Locate the cell with the specified text and output its [x, y] center coordinate. 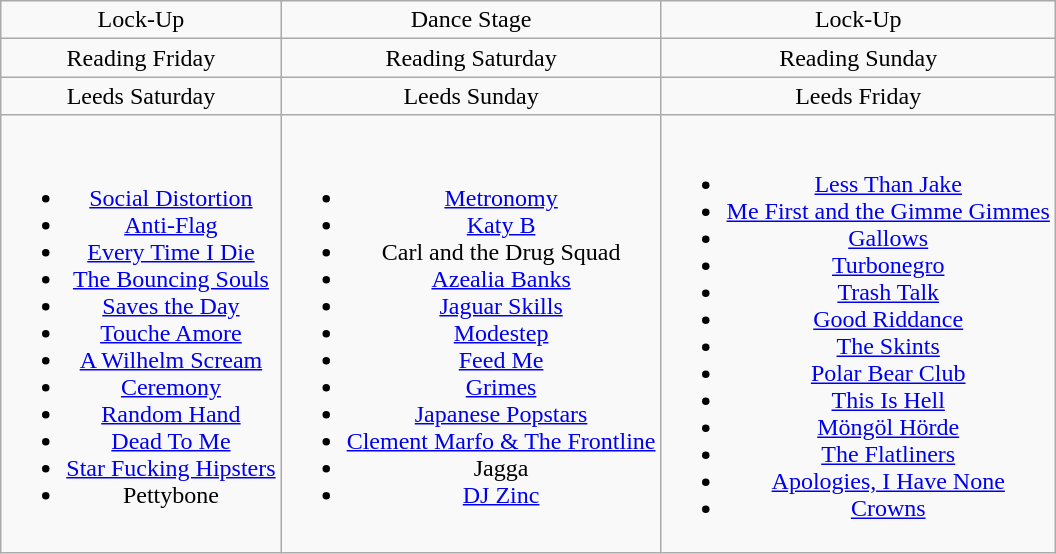
Reading Sunday [858, 58]
Leeds Saturday [141, 96]
Dance Stage [471, 20]
Leeds Friday [858, 96]
MetronomyKaty BCarl and the Drug SquadAzealia BanksJaguar SkillsModestepFeed MeGrimesJapanese PopstarsClement Marfo & The FrontlineJaggaDJ Zinc [471, 334]
Leeds Sunday [471, 96]
Reading Saturday [471, 58]
Reading Friday [141, 58]
